Capture the cell that displays the provided text and extract its (x, y) central coordinate. 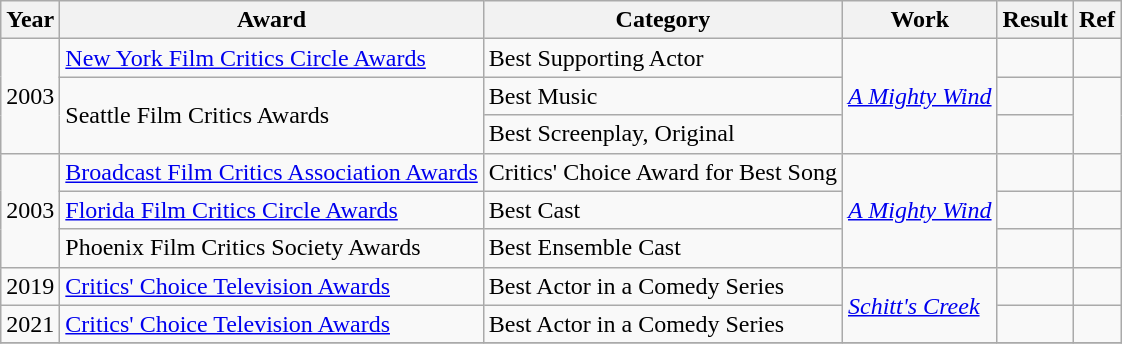
Category (662, 20)
Result (1035, 20)
Award (272, 20)
2019 (30, 286)
Best Screenplay, Original (662, 134)
Best Cast (662, 210)
New York Film Critics Circle Awards (272, 58)
Broadcast Film Critics Association Awards (272, 172)
Best Supporting Actor (662, 58)
Schitt's Creek (920, 305)
Best Ensemble Cast (662, 248)
Phoenix Film Critics Society Awards (272, 248)
Work (920, 20)
Best Music (662, 96)
Ref (1096, 20)
Year (30, 20)
Florida Film Critics Circle Awards (272, 210)
Seattle Film Critics Awards (272, 115)
2021 (30, 324)
Critics' Choice Award for Best Song (662, 172)
